Search for the cell housing the specified text and yield its [X, Y] center coordinate. 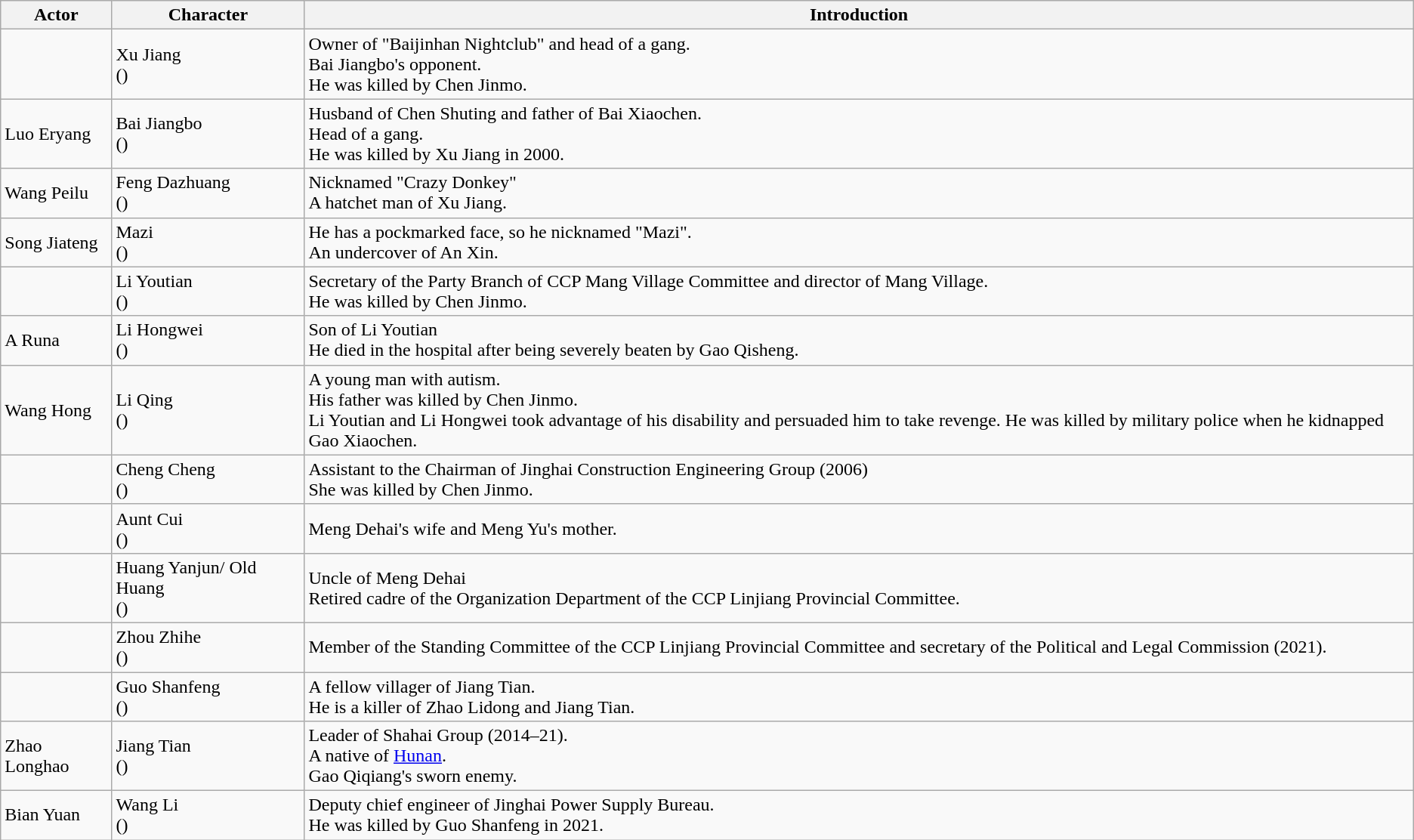
A fellow villager of Jiang Tian.He is a killer of Zhao Lidong and Jiang Tian. [859, 696]
Song Jiateng [56, 242]
Owner of "Baijinhan Nightclub" and head of a gang.Bai Jiangbo's opponent.He was killed by Chen Jinmo. [859, 64]
Character [208, 15]
Zhou Zhihe() [208, 647]
Introduction [859, 15]
Assistant to the Chairman of Jinghai Construction Engineering Group (2006)She was killed by Chen Jinmo. [859, 479]
Wang Li() [208, 816]
Cheng Cheng() [208, 479]
Zhao Longhao [56, 756]
Xu Jiang() [208, 64]
Jiang Tian() [208, 756]
Li Youtian() [208, 292]
Luo Eryang [56, 134]
Uncle of Meng DehaiRetired cadre of the Organization Department of the CCP Linjiang Provincial Committee. [859, 588]
Nicknamed "Crazy Donkey"A hatchet man of Xu Jiang. [859, 193]
Secretary of the Party Branch of CCP Mang Village Committee and director of Mang Village.He was killed by Chen Jinmo. [859, 292]
Meng Dehai's wife and Meng Yu's mother. [859, 529]
Bai Jiangbo() [208, 134]
Actor [56, 15]
Guo Shanfeng() [208, 696]
Leader of Shahai Group (2014–21).A native of Hunan.Gao Qiqiang's sworn enemy. [859, 756]
Li Hongwei() [208, 340]
Deputy chief engineer of Jinghai Power Supply Bureau.He was killed by Guo Shanfeng in 2021. [859, 816]
Son of Li YoutianHe died in the hospital after being severely beaten by Gao Qisheng. [859, 340]
A Runa [56, 340]
He has a pockmarked face, so he nicknamed "Mazi".An undercover of An Xin. [859, 242]
Aunt Cui() [208, 529]
Bian Yuan [56, 816]
Huang Yanjun/ Old Huang() [208, 588]
Wang Peilu [56, 193]
Li Qing() [208, 409]
Wang Hong [56, 409]
Mazi() [208, 242]
Member of the Standing Committee of the CCP Linjiang Provincial Committee and secretary of the Political and Legal Commission (2021). [859, 647]
Feng Dazhuang() [208, 193]
Husband of Chen Shuting and father of Bai Xiaochen.Head of a gang.He was killed by Xu Jiang in 2000. [859, 134]
